Locate the cell with the specified text and output its (x, y) center coordinate. 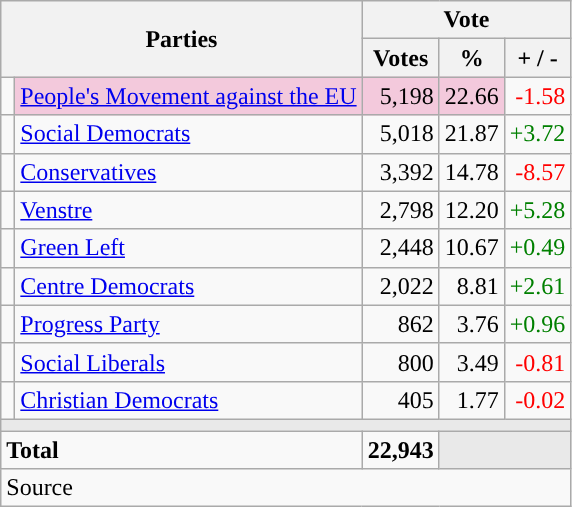
Centre Democrats (188, 286)
14.78 (472, 172)
-8.57 (538, 172)
12.20 (472, 210)
+2.61 (538, 286)
Votes (400, 58)
Total (182, 449)
2,448 (400, 248)
1.77 (472, 400)
862 (400, 324)
405 (400, 400)
People's Movement against the EU (188, 96)
% (472, 58)
Conservatives (188, 172)
Progress Party (188, 324)
+0.96 (538, 324)
5,198 (400, 96)
+ / - (538, 58)
Vote (466, 20)
3,392 (400, 172)
-0.81 (538, 362)
3.49 (472, 362)
8.81 (472, 286)
22,943 (400, 449)
Social Democrats (188, 134)
800 (400, 362)
+5.28 (538, 210)
2,022 (400, 286)
5,018 (400, 134)
-1.58 (538, 96)
2,798 (400, 210)
3.76 (472, 324)
Parties (182, 39)
22.66 (472, 96)
+3.72 (538, 134)
Christian Democrats (188, 400)
Venstre (188, 210)
Social Liberals (188, 362)
-0.02 (538, 400)
+0.49 (538, 248)
Source (286, 488)
Green Left (188, 248)
10.67 (472, 248)
21.87 (472, 134)
